Identify which cell holds the provided text, then report its (X, Y) central coordinate. 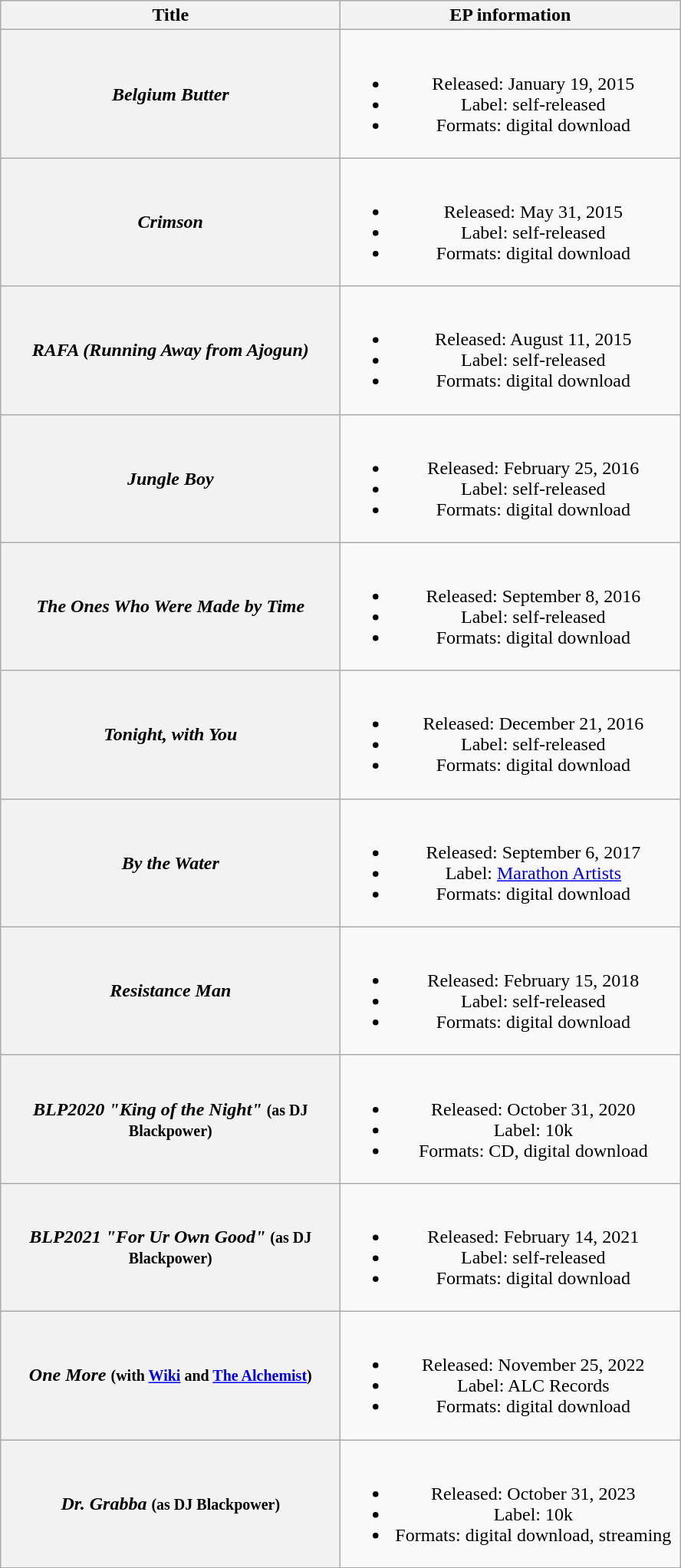
BLP2020 "King of the Night" (as DJ Blackpower) (170, 1118)
EP information (511, 15)
Title (170, 15)
Released: November 25, 2022Label: ALC RecordsFormats: digital download (511, 1375)
Jungle Boy (170, 479)
Released: October 31, 2020Label: 10kFormats: CD, digital download (511, 1118)
Released: August 11, 2015Label: self-releasedFormats: digital download (511, 350)
BLP2021 "For Ur Own Good" (as DJ Blackpower) (170, 1247)
Resistance Man (170, 991)
Dr. Grabba (as DJ Blackpower) (170, 1504)
Released: February 15, 2018Label: self-releasedFormats: digital download (511, 991)
Belgium Butter (170, 94)
One More (with Wiki and The Alchemist) (170, 1375)
Crimson (170, 222)
Tonight, with You (170, 735)
Released: September 8, 2016Label: self-releasedFormats: digital download (511, 606)
Released: December 21, 2016Label: self-releasedFormats: digital download (511, 735)
RAFA (Running Away from Ajogun) (170, 350)
The Ones Who Were Made by Time (170, 606)
Released: September 6, 2017Label: Marathon ArtistsFormats: digital download (511, 862)
Released: February 14, 2021Label: self-releasedFormats: digital download (511, 1247)
Released: January 19, 2015Label: self-releasedFormats: digital download (511, 94)
Released: May 31, 2015Label: self-releasedFormats: digital download (511, 222)
Released: February 25, 2016Label: self-releasedFormats: digital download (511, 479)
Released: October 31, 2023Label: 10kFormats: digital download, streaming (511, 1504)
By the Water (170, 862)
